Determine the [X, Y] coordinate at the center of the cell enclosing the given text.  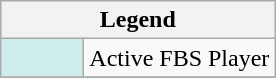
Legend [138, 20]
Active FBS Player [180, 58]
